Output the [x, y] coordinate of the center of the cell containing the given text.  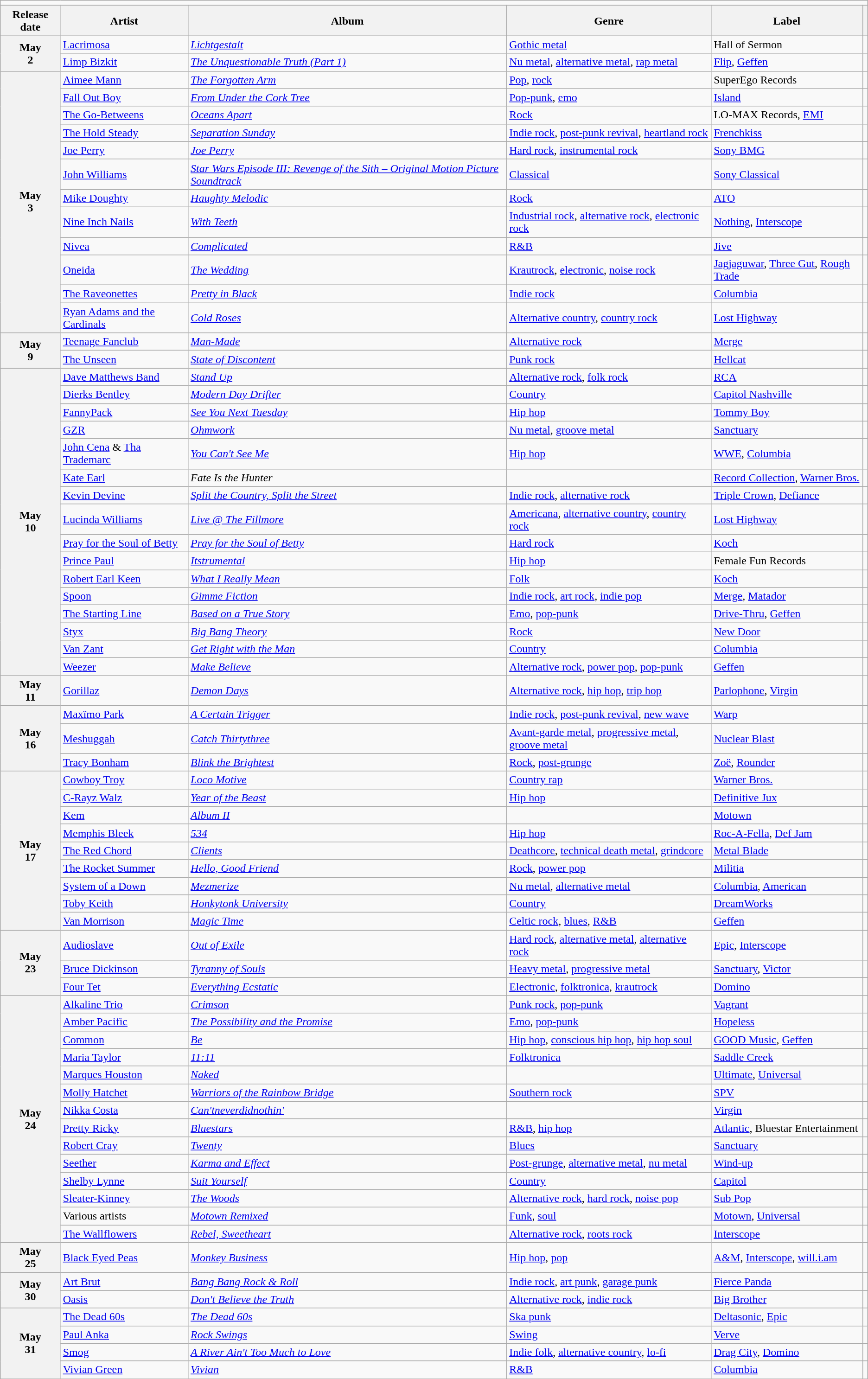
May3 [31, 202]
Gorillaz [124, 691]
The Wallflowers [124, 1234]
Big Bang Theory [348, 632]
Nu metal, groove metal [609, 430]
Definitive Jux [787, 798]
Amber Pacific [124, 1022]
Catch Thirtythree [348, 738]
Fate Is the Hunter [348, 478]
Funk, soul [609, 1216]
Krautrock, electronic, noise rock [609, 270]
Militia [787, 868]
Nine Inch Nails [124, 222]
Capitol [787, 1181]
Split the Country, Split the Street [348, 495]
Kate Earl [124, 478]
Label [787, 20]
Frenchkiss [787, 133]
Warner Bros. [787, 780]
New Door [787, 632]
Meshuggah [124, 738]
Black Eyed Peas [124, 1258]
Hellcat [787, 359]
Rock Swings [348, 1334]
May24 [31, 1119]
Artist [124, 20]
Alternative country, country rock [609, 318]
GZR [124, 430]
The Woods [348, 1199]
Nivea [124, 246]
RCA [787, 377]
Island [787, 97]
Vagrant [787, 1004]
May16 [31, 738]
Mike Doughty [124, 198]
The Red Chord [124, 850]
Roc-A-Fella, Def Jam [787, 833]
The Raveonettes [124, 294]
Sony BMG [787, 150]
May11 [31, 691]
Ska punk [609, 1317]
The Hold Steady [124, 133]
The Unquestionable Truth (Part 1) [348, 62]
Vivian [348, 1370]
Verve [787, 1334]
Tyranny of Souls [348, 969]
Oceans Apart [348, 115]
Toby Keith [124, 904]
Parlophone, Virgin [787, 691]
Pop-punk, emo [609, 97]
Heavy metal, progressive metal [609, 969]
Bluestars [348, 1128]
Paul Anka [124, 1334]
Make Believe [348, 667]
Tommy Boy [787, 412]
Naked [348, 1075]
Indie rock, post-punk revival, new wave [609, 715]
Stand Up [348, 377]
Swing [609, 1334]
Ryan Adams and the Cardinals [124, 318]
Bruce Dickinson [124, 969]
Live @ The Fillmore [348, 519]
Lucinda Williams [124, 519]
Star Wars Episode III: Revenge of the Sith – Original Motion Picture Soundtrack [348, 174]
Cowboy Troy [124, 780]
Gothic metal [609, 45]
WWE, Columbia [787, 453]
Based on a True Story [348, 614]
Separation Sunday [348, 133]
Sub Pop [787, 1199]
Wind-up [787, 1163]
Get Right with the Man [348, 649]
Motown [787, 815]
Sleater-Kinney [124, 1199]
Country rap [609, 780]
May9 [31, 351]
Drag City, Domino [787, 1352]
Alternative rock [609, 342]
Styx [124, 632]
Record Collection, Warner Bros. [787, 478]
Oneida [124, 270]
Dave Matthews Band [124, 377]
Nuclear Blast [787, 738]
May2 [31, 53]
The Starting Line [124, 614]
Hopeless [787, 1022]
Nikka Costa [124, 1110]
Album [348, 20]
Itstrumental [348, 561]
Motown Remixed [348, 1216]
Various artists [124, 1216]
Post-grunge, alternative metal, nu metal [609, 1163]
Fierce Panda [787, 1282]
Ultimate, Universal [787, 1075]
Robert Earl Keen [124, 578]
Female Fun Records [787, 561]
Marques Houston [124, 1075]
Suit Yourself [348, 1181]
Indie folk, alternative country, lo-fi [609, 1352]
Maxïmo Park [124, 715]
Alternative rock, folk rock [609, 377]
The Forgotten Arm [348, 80]
Folk [609, 578]
Pretty in Black [348, 294]
Domino [787, 987]
Tracy Bonham [124, 762]
Sony Classical [787, 174]
C-Rayz Walz [124, 798]
Warp [787, 715]
Alternative rock, roots rock [609, 1234]
Big Brother [787, 1299]
Kevin Devine [124, 495]
Deltasonic, Epic [787, 1317]
The Wedding [348, 270]
Loco Motive [348, 780]
System of a Down [124, 886]
John Cena & Tha Trademarc [124, 453]
LO-MAX Records, EMI [787, 115]
Lacrimosa [124, 45]
Karma and Effect [348, 1163]
Indie rock [609, 294]
Seether [124, 1163]
The Possibility and the Promise [348, 1022]
The Rocket Summer [124, 868]
See You Next Tuesday [348, 412]
Nu metal, alternative metal, rap metal [609, 62]
Motown, Universal [787, 1216]
Triple Crown, Defiance [787, 495]
The Go-Betweens [124, 115]
Honkytonk University [348, 904]
Everything Ecstatic [348, 987]
534 [348, 833]
A&M, Interscope, will.i.am [787, 1258]
Dierks Bentley [124, 395]
Modern Day Drifter [348, 395]
John Williams [124, 174]
Blink the Brightest [348, 762]
Lichtgestalt [348, 45]
Kem [124, 815]
A Certain Trigger [348, 715]
Zoë, Rounder [787, 762]
DreamWorks [787, 904]
Drive-Thru, Geffen [787, 614]
Aimee Mann [124, 80]
Monkey Business [348, 1258]
Nothing, Interscope [787, 222]
Punk rock [609, 359]
Indie rock, art punk, garage punk [609, 1282]
Alternative rock, hip hop, trip hop [609, 691]
Vivian Green [124, 1370]
Hard rock [609, 543]
Memphis Bleek [124, 833]
Limp Bizkit [124, 62]
Year of the Beast [348, 798]
Capitol Nashville [787, 395]
Art Brut [124, 1282]
May10 [31, 522]
Blues [609, 1145]
Maria Taylor [124, 1057]
Classical [609, 174]
Avant-garde metal, progressive metal, groove metal [609, 738]
From Under the Cork Tree [348, 97]
Metal Blade [787, 850]
Alternative rock, indie rock [609, 1299]
FannyPack [124, 412]
Album II [348, 815]
Spoon [124, 596]
Alternative rock, hard rock, noise pop [609, 1199]
Smog [124, 1352]
Sanctuary, Victor [787, 969]
Pop, rock [609, 80]
Electronic, folktronica, krautrock [609, 987]
A River Ain't Too Much to Love [348, 1352]
Magic Time [348, 921]
GOOD Music, Geffen [787, 1040]
Rock, power pop [609, 868]
Genre [609, 20]
Rebel, Sweetheart [348, 1234]
Atlantic, Bluestar Entertainment [787, 1128]
Rock, post-grunge [609, 762]
Hello, Good Friend [348, 868]
Audioslave [124, 945]
ATO [787, 198]
Merge [787, 342]
Indie rock, post-punk revival, heartland rock [609, 133]
Columbia, American [787, 886]
Warriors of the Rainbow Bridge [348, 1092]
Indie rock, alternative rock [609, 495]
Don't Believe the Truth [348, 1299]
Four Tet [124, 987]
Hall of Sermon [787, 45]
Hard rock, alternative metal, alternative rock [609, 945]
Industrial rock, alternative rock, electronic rock [609, 222]
Deathcore, technical death metal, grindcore [609, 850]
What I Really Mean [348, 578]
Man-Made [348, 342]
Interscope [787, 1234]
Mezmerize [348, 886]
Nu metal, alternative metal [609, 886]
May30 [31, 1290]
Oasis [124, 1299]
Jive [787, 246]
Folktronica [609, 1057]
You Can't See Me [348, 453]
Teenage Fanclub [124, 342]
The Unseen [124, 359]
SPV [787, 1092]
Can'tneverdidnothin' [348, 1110]
Van Zant [124, 649]
Common [124, 1040]
State of Discontent [348, 359]
Complicated [348, 246]
SuperEgo Records [787, 80]
Epic, Interscope [787, 945]
May23 [31, 963]
Demon Days [348, 691]
Cold Roses [348, 318]
11:11 [348, 1057]
Alternative rock, power pop, pop-punk [609, 667]
Flip, Geffen [787, 62]
Robert Cray [124, 1145]
Clients [348, 850]
Bang Bang Rock & Roll [348, 1282]
May17 [31, 850]
Saddle Creek [787, 1057]
Ohmwork [348, 430]
Twenty [348, 1145]
Alkaline Trio [124, 1004]
Celtic rock, blues, R&B [609, 921]
Punk rock, pop-punk [609, 1004]
With Teeth [348, 222]
Indie rock, art rock, indie pop [609, 596]
Hip hop, conscious hip hop, hip hop soul [609, 1040]
Americana, alternative country, country rock [609, 519]
Out of Exile [348, 945]
Hard rock, instrumental rock [609, 150]
Molly Hatchet [124, 1092]
May31 [31, 1343]
Gimme Fiction [348, 596]
Fall Out Boy [124, 97]
Van Morrison [124, 921]
Be [348, 1040]
Pretty Ricky [124, 1128]
Weezer [124, 667]
Prince Paul [124, 561]
Hip hop, pop [609, 1258]
Merge, Matador [787, 596]
May25 [31, 1258]
Jagjaguwar, Three Gut, Rough Trade [787, 270]
Crimson [348, 1004]
Southern rock [609, 1092]
Haughty Melodic [348, 198]
Release date [31, 20]
R&B, hip hop [609, 1128]
Shelby Lynne [124, 1181]
Virgin [787, 1110]
